From the cell containing the given text, extract its center point as [x, y] coordinate. 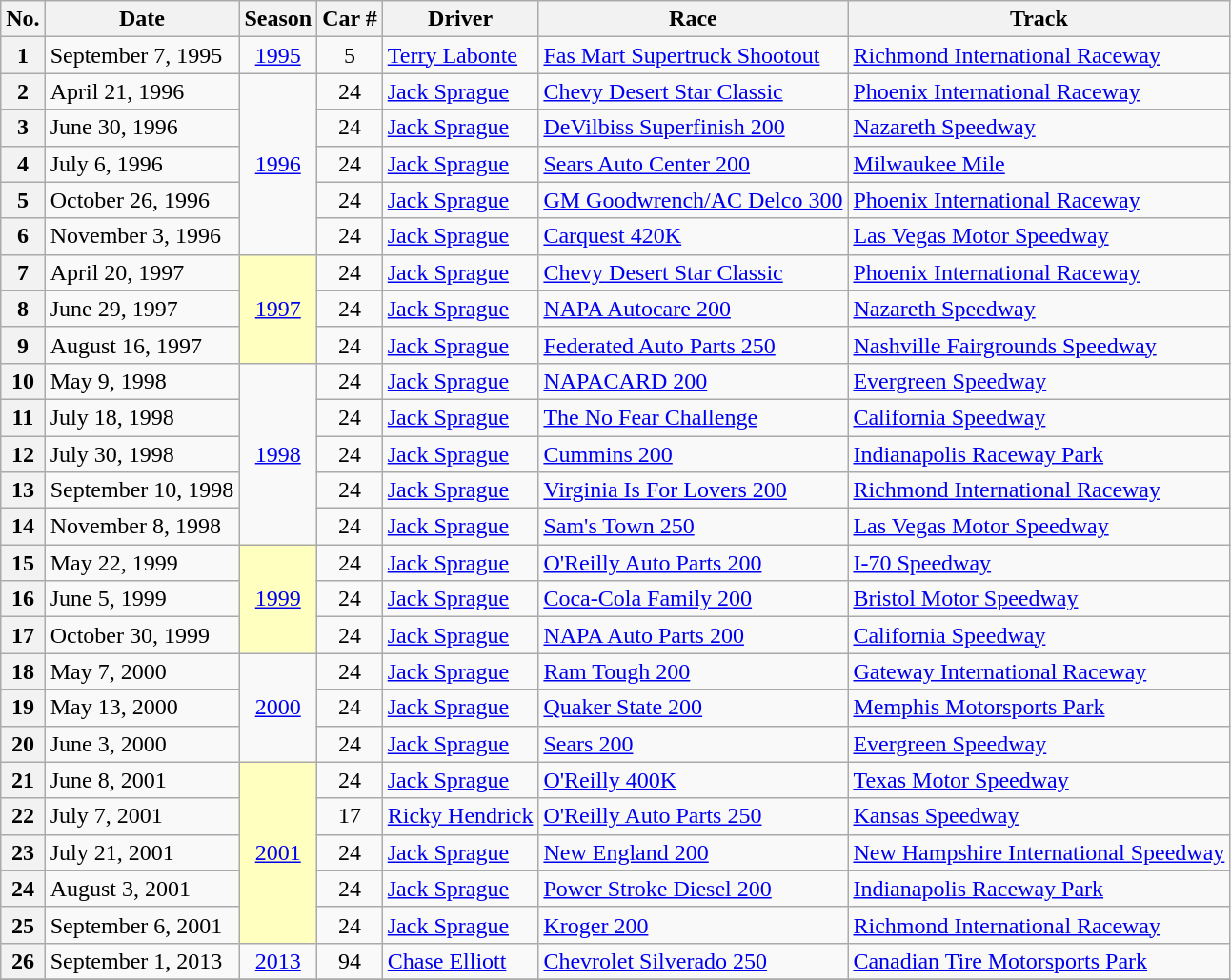
22 [23, 816]
Chase Elliott [460, 961]
20 [23, 744]
2000 [278, 708]
Chevrolet Silverado 250 [694, 961]
Ram Tough 200 [694, 671]
July 18, 1998 [142, 417]
November 3, 1996 [142, 236]
Season [278, 19]
O'Reilly Auto Parts 200 [694, 563]
10 [23, 381]
Track [1039, 19]
Sam's Town 250 [694, 527]
2 [23, 91]
Federated Auto Parts 250 [694, 345]
Kroger 200 [694, 925]
No. [23, 19]
The No Fear Challenge [694, 417]
11 [23, 417]
August 3, 2001 [142, 889]
Carquest 420K [694, 236]
June 5, 1999 [142, 599]
September 7, 1995 [142, 55]
13 [23, 490]
Virginia Is For Lovers 200 [694, 490]
June 30, 1996 [142, 128]
July 21, 2001 [142, 852]
Quaker State 200 [694, 708]
May 7, 2000 [142, 671]
Coca-Cola Family 200 [694, 599]
2013 [278, 961]
July 6, 1996 [142, 164]
Driver [460, 19]
8 [23, 309]
26 [23, 961]
July 7, 2001 [142, 816]
May 13, 2000 [142, 708]
21 [23, 780]
Memphis Motorsports Park [1039, 708]
Bristol Motor Speedway [1039, 599]
Gateway International Raceway [1039, 671]
1998 [278, 453]
19 [23, 708]
Power Stroke Diesel 200 [694, 889]
May 9, 1998 [142, 381]
9 [23, 345]
O'Reilly Auto Parts 250 [694, 816]
November 8, 1998 [142, 527]
September 10, 1998 [142, 490]
NAPA Autocare 200 [694, 309]
NAPA Auto Parts 200 [694, 635]
3 [23, 128]
October 30, 1999 [142, 635]
12 [23, 454]
94 [351, 961]
GM Goodwrench/AC Delco 300 [694, 200]
I-70 Speedway [1039, 563]
New Hampshire International Speedway [1039, 852]
1995 [278, 55]
15 [23, 563]
Date [142, 19]
Kansas Speedway [1039, 816]
6 [23, 236]
DeVilbiss Superfinish 200 [694, 128]
14 [23, 527]
August 16, 1997 [142, 345]
2001 [278, 852]
O'Reilly 400K [694, 780]
1999 [278, 599]
June 8, 2001 [142, 780]
Texas Motor Speedway [1039, 780]
April 21, 1996 [142, 91]
NAPACARD 200 [694, 381]
Terry Labonte [460, 55]
June 29, 1997 [142, 309]
Milwaukee Mile [1039, 164]
18 [23, 671]
25 [23, 925]
7 [23, 272]
Car # [351, 19]
Canadian Tire Motorsports Park [1039, 961]
Sears 200 [694, 744]
1996 [278, 164]
April 20, 1997 [142, 272]
4 [23, 164]
Race [694, 19]
July 30, 1998 [142, 454]
23 [23, 852]
September 1, 2013 [142, 961]
1997 [278, 309]
Fas Mart Supertruck Shootout [694, 55]
June 3, 2000 [142, 744]
Sears Auto Center 200 [694, 164]
New England 200 [694, 852]
October 26, 1996 [142, 200]
16 [23, 599]
Nashville Fairgrounds Speedway [1039, 345]
May 22, 1999 [142, 563]
September 6, 2001 [142, 925]
Ricky Hendrick [460, 816]
Cummins 200 [694, 454]
1 [23, 55]
